Provide the [x, y] coordinate of the cell's center where the given text is located.  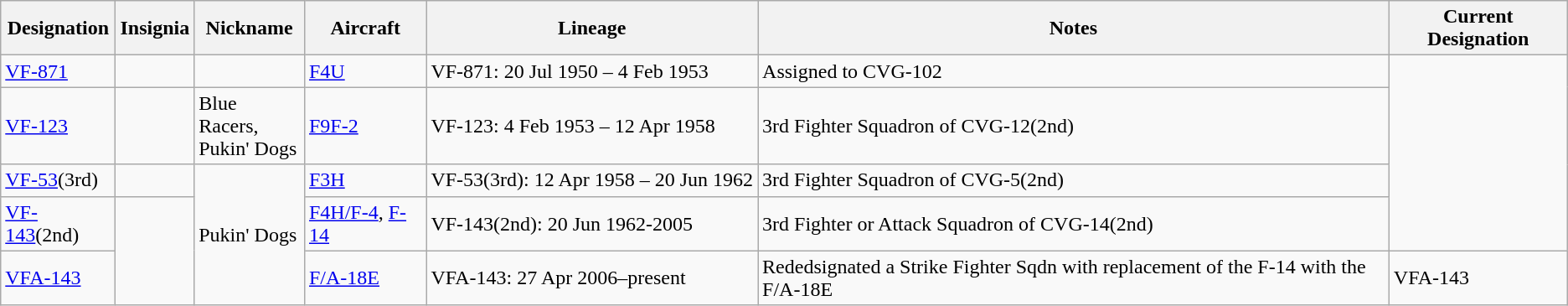
F/A-18E [365, 278]
3rd Fighter or Attack Squadron of CVG-14(2nd) [1074, 223]
VF-871 [59, 71]
VF-143(2nd): 20 Jun 1962-2005 [592, 223]
Pukin' Dogs [250, 235]
Nickname [250, 29]
Rededsignated a Strike Fighter Sqdn with replacement of the F-14 with the F/A-18E [1074, 278]
Assigned to CVG-102 [1074, 71]
F9F-2 [365, 126]
F4U [365, 71]
Insignia [155, 29]
Aircraft [365, 29]
Lineage [592, 29]
VFA-143: 27 Apr 2006–present [592, 278]
Notes [1074, 29]
VF-143(2nd) [59, 223]
Current Designation [1478, 29]
3rd Fighter Squadron of CVG-12(2nd) [1074, 126]
Designation [59, 29]
F3H [365, 180]
3rd Fighter Squadron of CVG-5(2nd) [1074, 180]
VF-53(3rd): 12 Apr 1958 – 20 Jun 1962 [592, 180]
VF-871: 20 Jul 1950 – 4 Feb 1953 [592, 71]
VF-53(3rd) [59, 180]
VF-123: 4 Feb 1953 – 12 Apr 1958 [592, 126]
Blue Racers,Pukin' Dogs [250, 126]
VF-123 [59, 126]
F4H/F-4, F-14 [365, 223]
